For the text-containing cell, return its midpoint in [x, y] coordinate format. 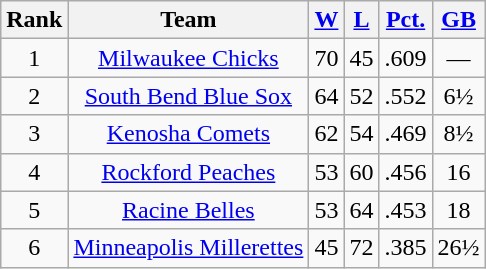
62 [326, 134]
.456 [406, 172]
South Bend Blue Sox [188, 96]
Racine Belles [188, 210]
.453 [406, 210]
3 [34, 134]
Pct. [406, 20]
2 [34, 96]
GB [458, 20]
6 [34, 248]
W [326, 20]
.609 [406, 58]
.469 [406, 134]
L [362, 20]
Rank [34, 20]
— [458, 58]
Team [188, 20]
5 [34, 210]
.552 [406, 96]
Milwaukee Chicks [188, 58]
54 [362, 134]
52 [362, 96]
Rockford Peaches [188, 172]
4 [34, 172]
26½ [458, 248]
Kenosha Comets [188, 134]
60 [362, 172]
70 [326, 58]
1 [34, 58]
18 [458, 210]
8½ [458, 134]
6½ [458, 96]
72 [362, 248]
.385 [406, 248]
16 [458, 172]
Minneapolis Millerettes [188, 248]
